Find where the given text appears and provide that cell's center as (x, y) coordinate. 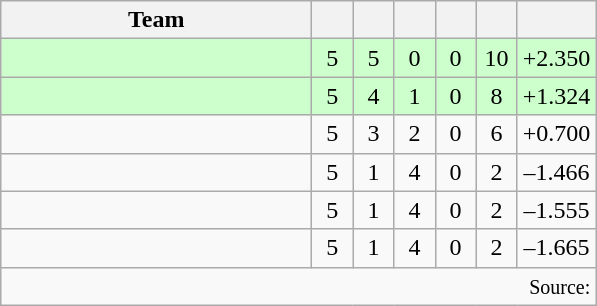
10 (496, 58)
+1.324 (556, 96)
–1.665 (556, 248)
6 (496, 134)
Source: (298, 286)
+2.350 (556, 58)
+0.700 (556, 134)
3 (374, 134)
–1.555 (556, 210)
–1.466 (556, 172)
Team (156, 20)
8 (496, 96)
